Return the (X, Y) coordinate for the center point of the cell that contains the specified text.  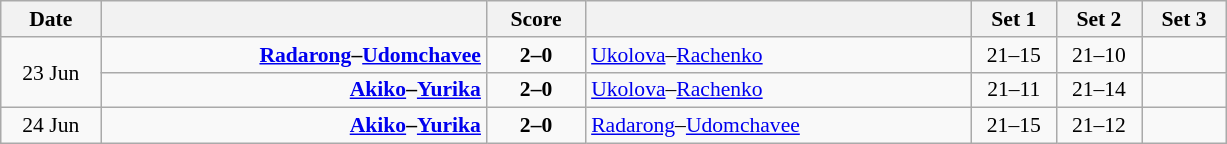
21–10 (1098, 55)
23 Jun (51, 72)
Score (536, 19)
Date (51, 19)
Set 2 (1098, 19)
Set 1 (1014, 19)
21–11 (1014, 90)
21–14 (1098, 90)
Set 3 (1184, 19)
21–12 (1098, 126)
24 Jun (51, 126)
